Scan for the cell matching the given text and deliver its [x, y] coordinate at center. 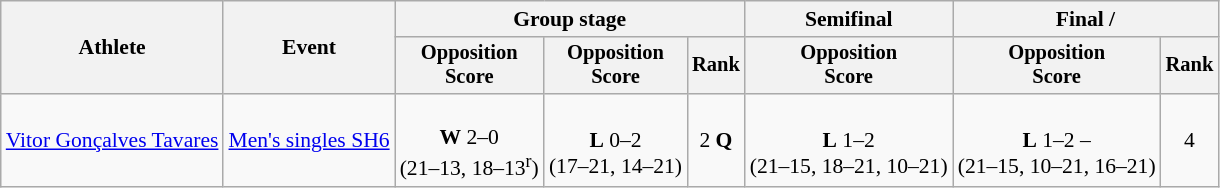
2 Q [716, 140]
Final / [1086, 19]
Semifinal [849, 19]
4 [1190, 140]
L 1–2(21–15, 18–21, 10–21) [849, 140]
L 1–2 –(21–15, 10–21, 16–21) [1057, 140]
Group stage [570, 19]
L 0–2(17–21, 14–21) [616, 140]
Men's singles SH6 [308, 140]
Event [308, 48]
Athlete [112, 48]
W 2–0(21–13, 18–13r) [470, 140]
Vitor Gonçalves Tavares [112, 140]
